Output the (x, y) coordinate of the center of the cell containing the given text.  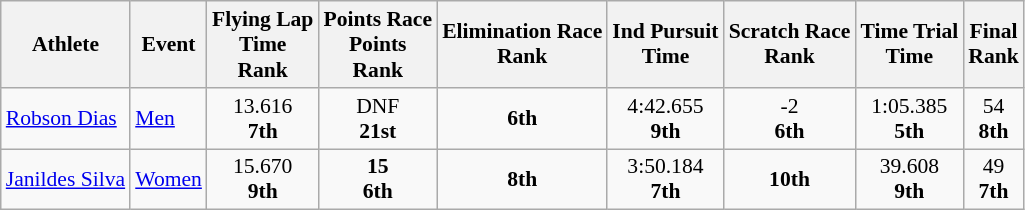
39.6089th (909, 180)
497th (994, 180)
DNF21st (378, 118)
1:05.3855th (909, 118)
Elimination RaceRank (522, 44)
3:50.1847th (665, 180)
Janildes Silva (66, 180)
13.6167th (262, 118)
6th (522, 118)
Time TrialTime (909, 44)
Athlete (66, 44)
10th (790, 180)
Points RacePointsRank (378, 44)
548th (994, 118)
Flying LapTimeRank (262, 44)
Ind PursuitTime (665, 44)
Robson Dias (66, 118)
FinalRank (994, 44)
Scratch RaceRank (790, 44)
Event (168, 44)
15.6709th (262, 180)
8th (522, 180)
4:42.6559th (665, 118)
-26th (790, 118)
156th (378, 180)
Women (168, 180)
Men (168, 118)
